Output the (x, y) coordinate of the center of the cell containing the given text.  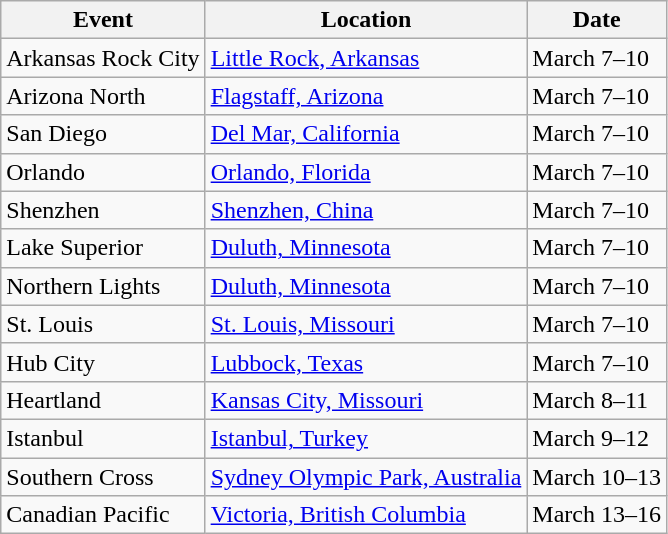
Canadian Pacific (103, 515)
Hub City (103, 362)
Event (103, 20)
Kansas City, Missouri (366, 400)
Little Rock, Arkansas (366, 58)
Lake Superior (103, 248)
Arizona North (103, 96)
Lubbock, Texas (366, 362)
Arkansas Rock City (103, 58)
Flagstaff, Arizona (366, 96)
Shenzhen, China (366, 210)
Northern Lights (103, 286)
Del Mar, California (366, 134)
March 9–12 (597, 438)
St. Louis, Missouri (366, 324)
Location (366, 20)
March 10–13 (597, 477)
Istanbul, Turkey (366, 438)
Orlando, Florida (366, 172)
Victoria, British Columbia (366, 515)
Heartland (103, 400)
March 13–16 (597, 515)
Sydney Olympic Park, Australia (366, 477)
Date (597, 20)
Southern Cross (103, 477)
Shenzhen (103, 210)
San Diego (103, 134)
St. Louis (103, 324)
March 8–11 (597, 400)
Istanbul (103, 438)
Orlando (103, 172)
